Return [x, y] of the center of cell containing provided text 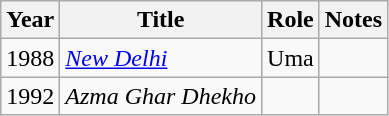
Uma [291, 58]
Title [161, 20]
1988 [30, 58]
Notes [353, 20]
Role [291, 20]
Azma Ghar Dhekho [161, 96]
Year [30, 20]
New Delhi [161, 58]
1992 [30, 96]
